Find where the given text appears and provide that cell's center as [x, y] coordinate. 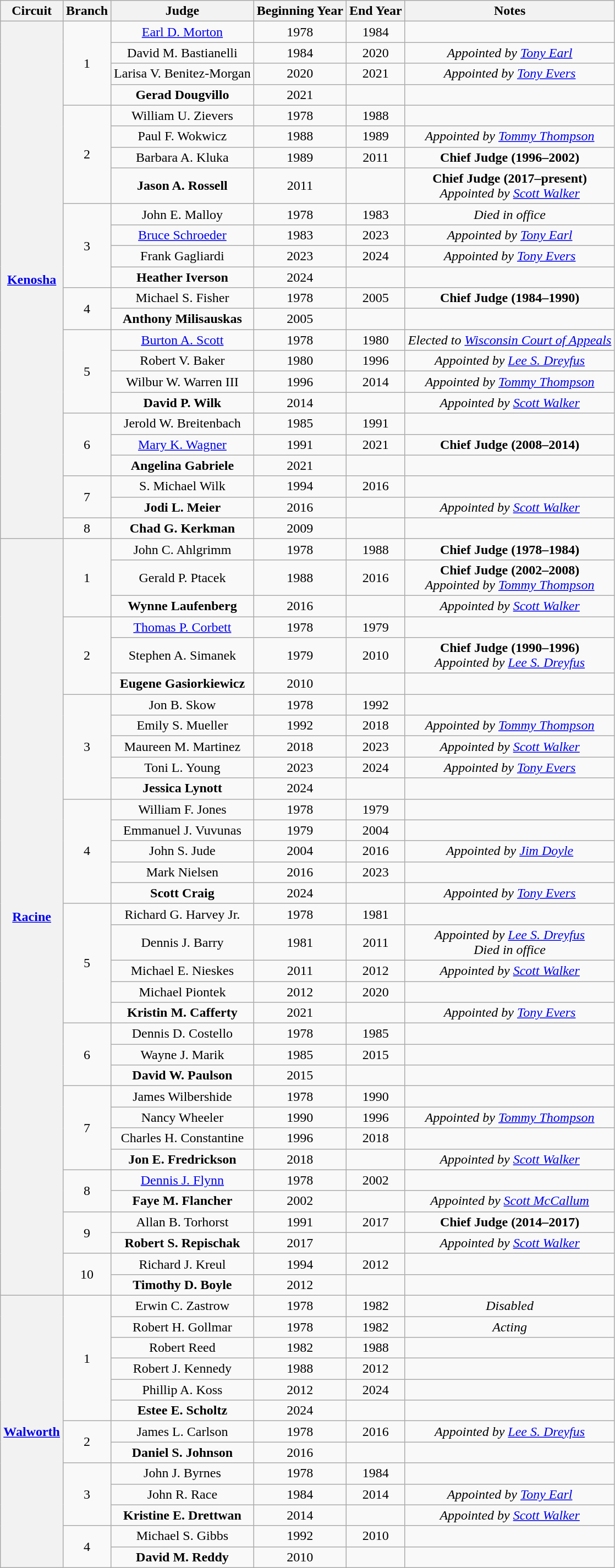
Emily S. Mueller [183, 726]
Chief Judge (2002–2008)Appointed by Tommy Thompson [509, 578]
Acting [509, 1326]
Elected to Wisconsin Court of Appeals [509, 340]
Nancy Wheeler [183, 1117]
Chief Judge (1990–1996)Appointed by Lee S. Dreyfus [509, 656]
Jon E. Fredrickson [183, 1159]
Jerold W. Breitenbach [183, 424]
Timothy D. Boyle [183, 1285]
Robert Reed [183, 1348]
Branch [87, 11]
John E. Malloy [183, 214]
Circuit [32, 11]
Estee E. Scholtz [183, 1411]
Robert J. Kennedy [183, 1369]
Disabled [509, 1306]
Toni L. Young [183, 767]
Wayne J. Marik [183, 1055]
Michael E. Nieskes [183, 971]
Mary K. Wagner [183, 445]
Appointed by Jim Doyle [509, 851]
Appointed by Scott McCallum [509, 1201]
Barbara A. Kluka [183, 157]
Mark Nielsen [183, 872]
John C. Ahlgrimm [183, 549]
Robert V. Baker [183, 361]
Appointed by Lee S. DreyfusDied in office [509, 942]
Scott Craig [183, 893]
David W. Paulson [183, 1076]
Dennis J. Flynn [183, 1180]
Jessica Lynott [183, 788]
Chief Judge (2008–2014) [509, 445]
John S. Jude [183, 851]
Walworth [32, 1432]
David M. Reddy [183, 1557]
Michael S. Gibbs [183, 1536]
Bruce Schroeder [183, 235]
Jodi L. Meier [183, 507]
Dennis D. Costello [183, 1034]
Larisa V. Benitez-Morgan [183, 74]
Notes [509, 11]
Faye M. Flancher [183, 1201]
Chief Judge (1996–2002) [509, 157]
Maureen M. Martinez [183, 747]
Robert S. Repischak [183, 1243]
Paul F. Wokwicz [183, 136]
Richard J. Kreul [183, 1264]
James Wilbershide [183, 1096]
Kenosha [32, 280]
Chief Judge (2017–present)Appointed by Scott Walker [509, 186]
Frank Gagliardi [183, 256]
Chief Judge (2014–2017) [509, 1222]
Heather Iverson [183, 277]
2009 [300, 528]
James L. Carlson [183, 1432]
John R. Race [183, 1494]
Emmanuel J. Vuvunas [183, 830]
Earl D. Morton [183, 32]
Racine [32, 917]
Beginning Year [300, 11]
Michael S. Fisher [183, 298]
S. Michael Wilk [183, 486]
Anthony Milisauskas [183, 319]
Thomas P. Corbett [183, 627]
10 [87, 1274]
End Year [375, 11]
Angelina Gabriele [183, 465]
Burton A. Scott [183, 340]
Erwin C. Zastrow [183, 1306]
Allan B. Torhorst [183, 1222]
Gerad Dougvillo [183, 95]
Judge [183, 11]
Died in office [509, 214]
Kristine E. Drettwan [183, 1515]
Daniel S. Johnson [183, 1452]
Chad G. Kerkman [183, 528]
Stephen A. Simanek [183, 656]
John J. Byrnes [183, 1473]
Wynne Laufenberg [183, 606]
Eugene Gasiorkiewicz [183, 684]
David P. Wilk [183, 403]
Michael Piontek [183, 992]
Robert H. Gollmar [183, 1326]
David M. Bastianelli [183, 53]
Chief Judge (1984–1990) [509, 298]
Richard G. Harvey Jr. [183, 914]
Charles H. Constantine [183, 1138]
Dennis J. Barry [183, 942]
Wilbur W. Warren III [183, 382]
William U. Zievers [183, 116]
William F. Jones [183, 809]
9 [87, 1232]
Chief Judge (1978–1984) [509, 549]
Phillip A. Koss [183, 1390]
Jason A. Rossell [183, 186]
Gerald P. Ptacek [183, 578]
Kristin M. Cafferty [183, 1013]
Jon B. Skow [183, 705]
